Identify which cell holds the provided text, then report its (X, Y) central coordinate. 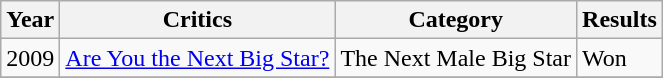
Year (30, 20)
Critics (198, 20)
Results (620, 20)
The Next Male Big Star (456, 58)
Category (456, 20)
2009 (30, 58)
Won (620, 58)
Are You the Next Big Star? (198, 58)
